Return [X, Y] of the center of cell containing provided text 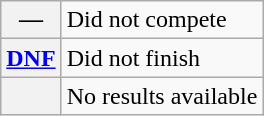
DNF [31, 58]
Did not compete [162, 20]
— [31, 20]
Did not finish [162, 58]
No results available [162, 96]
